Return the (X, Y) coordinate for the center point of the cell that contains the specified text.  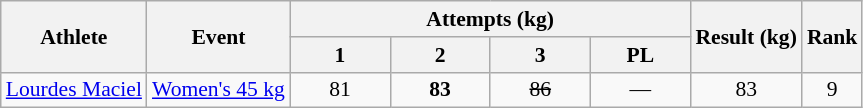
Lourdes Maciel (74, 90)
— (640, 90)
Event (218, 36)
Rank (832, 36)
Women's 45 kg (218, 90)
9 (832, 90)
2 (440, 55)
3 (540, 55)
Attempts (kg) (490, 19)
Result (kg) (746, 36)
Athlete (74, 36)
81 (340, 90)
1 (340, 55)
86 (540, 90)
PL (640, 55)
